Detect which cell encompasses the target text, then output its (X, Y) center coordinate. 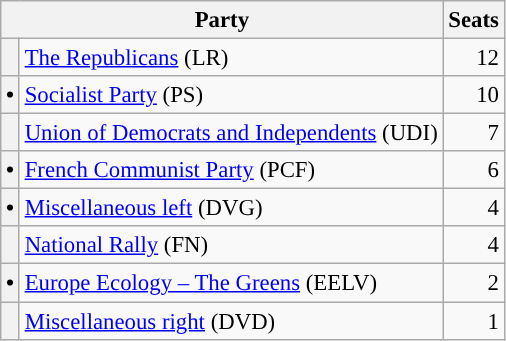
Seats (474, 20)
12 (474, 58)
Europe Ecology – The Greens (EELV) (231, 283)
Miscellaneous right (DVD) (231, 321)
Party (222, 20)
The Republicans (LR) (231, 58)
6 (474, 170)
Miscellaneous left (DVG) (231, 208)
Socialist Party (PS) (231, 95)
7 (474, 133)
2 (474, 283)
10 (474, 95)
Union of Democrats and Independents (UDI) (231, 133)
National Rally (FN) (231, 245)
1 (474, 321)
French Communist Party (PCF) (231, 170)
